Capture the cell that displays the provided text and extract its [X, Y] central coordinate. 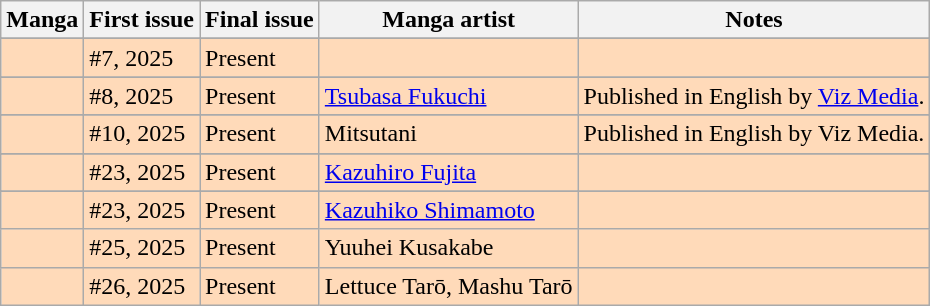
#7, 2025 [142, 58]
Kazuhiro Fujita [448, 172]
Yuuhei Kusakabe [448, 248]
Manga [42, 20]
Manga artist [448, 20]
#26, 2025 [142, 286]
#25, 2025 [142, 248]
Tsubasa Fukuchi [448, 96]
Final issue [260, 20]
First issue [142, 20]
Mitsutani [448, 134]
Kazuhiko Shimamoto [448, 210]
#10, 2025 [142, 134]
#8, 2025 [142, 96]
Lettuce Tarō, Mashu Tarō [448, 286]
Notes [754, 20]
